Search for the cell housing the specified text and yield its (x, y) center coordinate. 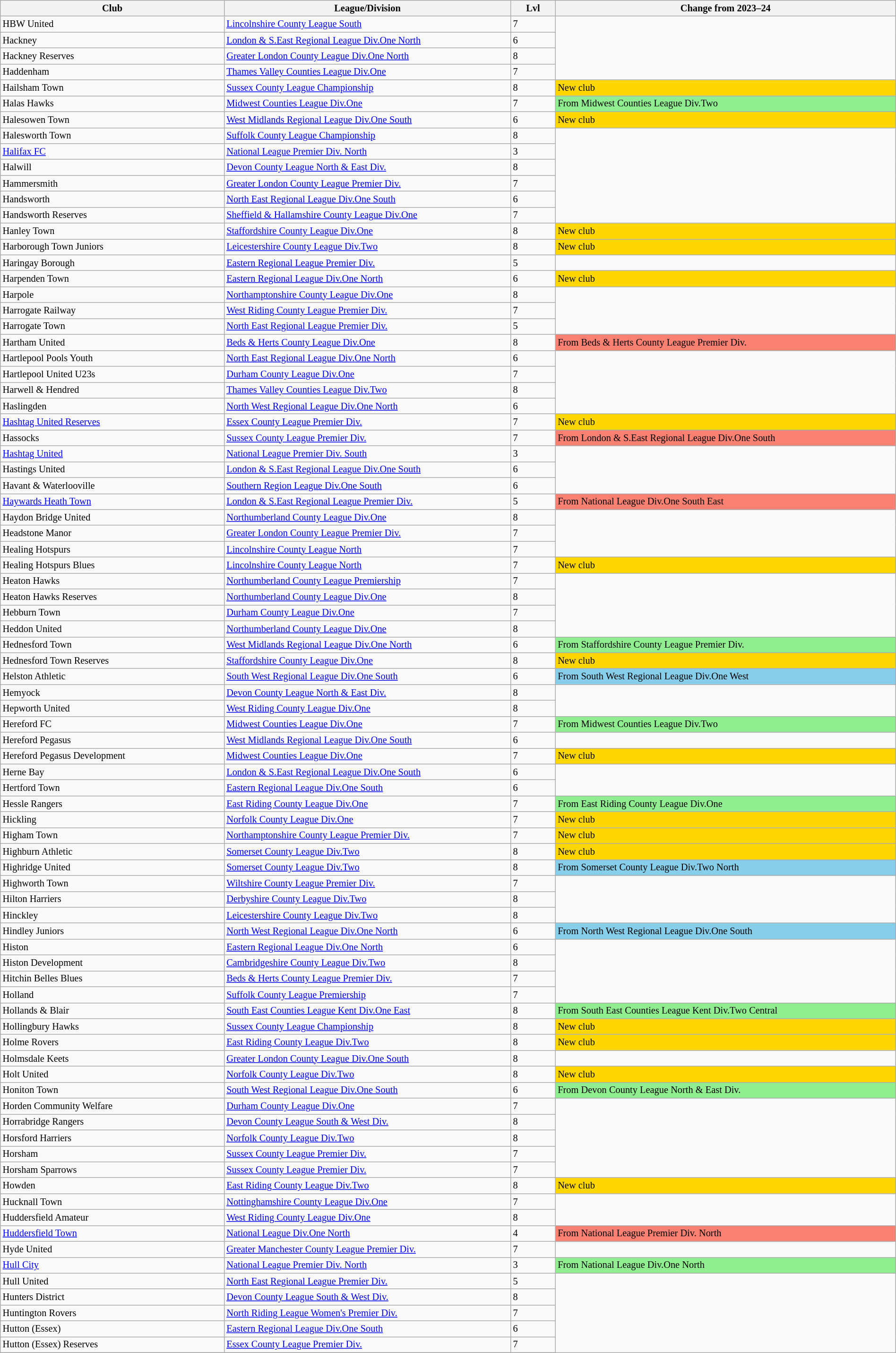
Halifax FC (112, 151)
Norfolk County League Div.One (367, 820)
Hyde United (112, 1249)
Southern Region League Div.One South (367, 486)
From National League Premier Div. North (725, 1233)
Hucknall Town (112, 1202)
Hednesford Town Reserves (112, 660)
Hull United (112, 1281)
Holme Rovers (112, 1042)
Halas Hawks (112, 104)
Northamptonshire County League Premier Div. (367, 835)
Horsford Harriers (112, 1138)
Highridge United (112, 867)
Haywards Heath Town (112, 502)
Healing Hotspurs Blues (112, 565)
North East Regional League Div.One North (367, 358)
Healing Hotspurs (112, 549)
Greater London County League Div.One South (367, 1058)
Hashtag United Reserves (112, 422)
From National League Div.One South East (725, 502)
Hessle Rangers (112, 804)
Wiltshire County League Premier Div. (367, 883)
From Devon County League North & East Div. (725, 1090)
From Beds & Herts County League Premier Div. (725, 342)
Hashtag United (112, 454)
Northamptonshire County League Div.One (367, 295)
Histon Development (112, 963)
Hebburn Town (112, 613)
Huntington Rovers (112, 1313)
League/Division (367, 8)
Helston Athletic (112, 676)
Hickling (112, 820)
Hemyock (112, 693)
Haringay Borough (112, 263)
Horrabridge Rangers (112, 1122)
Hepworth United (112, 708)
Derbyshire County League Div.Two (367, 899)
Harborough Town Juniors (112, 247)
Heddon United (112, 629)
Hereford Pegasus Development (112, 756)
North Riding League Women's Premier Div. (367, 1313)
Herne Bay (112, 772)
Huddersfield Town (112, 1233)
Horsham Sparrows (112, 1170)
Halesworth Town (112, 136)
Handsworth (112, 199)
Hinckley (112, 915)
Hassocks (112, 438)
Hutton (Essex) Reserves (112, 1344)
Lincolnshire County League South (367, 24)
Hereford Pegasus (112, 740)
Harpenden Town (112, 278)
West Midlands Regional League Div.One North (367, 645)
Heaton Hawks (112, 581)
Haydon Bridge United (112, 517)
Hitchin Belles Blues (112, 979)
Suffolk County League Championship (367, 136)
Honiton Town (112, 1090)
London & S.East Regional League Premier Div. (367, 502)
Headstone Manor (112, 533)
Harpole (112, 295)
Highburn Athletic (112, 851)
Northumberland County League Premiership (367, 581)
Hastings United (112, 469)
West Riding County League Premier Div. (367, 311)
Halesowen Town (112, 120)
Hertford Town (112, 788)
Change from 2023–24 (725, 8)
Holt United (112, 1074)
Nottinghamshire County League Div.One (367, 1202)
Lvl (533, 8)
Thames Valley Counties League Div.One (367, 72)
Hailsham Town (112, 88)
Hammersmith (112, 183)
Hanley Town (112, 231)
Beds & Herts County League Div.One (367, 342)
Hartlepool United U23s (112, 374)
From South East Counties League Kent Div.Two Central (725, 1011)
Horsham (112, 1154)
London & S.East Regional League Div.One North (367, 40)
Highworth Town (112, 883)
East Riding County League Div.One (367, 804)
Hartham United (112, 342)
Hilton Harriers (112, 899)
Cambridgeshire County League Div.Two (367, 963)
Hindley Juniors (112, 931)
Howden (112, 1186)
4 (533, 1233)
Holland (112, 995)
National League Div.One North (367, 1233)
Hunters District (112, 1297)
From London & S.East Regional League Div.One South (725, 438)
Hutton (Essex) (112, 1329)
Hednesford Town (112, 645)
Hull City (112, 1265)
Harrogate Town (112, 326)
Higham Town (112, 835)
Club (112, 8)
Haddenham (112, 72)
Hackney (112, 40)
Thames Valley Counties League Div.Two (367, 390)
Beds & Herts County League Premier Div. (367, 979)
Hollingbury Hawks (112, 1026)
Greater London County League Div.One North (367, 56)
Huddersfield Amateur (112, 1217)
From National League Div.One North (725, 1265)
Histon (112, 947)
Hereford FC (112, 724)
Halwill (112, 167)
Greater Manchester County League Premier Div. (367, 1249)
Sheffield & Hallamshire County League Div.One (367, 215)
Haslingden (112, 406)
From North West Regional League Div.One South (725, 931)
Hartlepool Pools Youth (112, 358)
National League Premier Div. South (367, 454)
Heaton Hawks Reserves (112, 597)
From South West Regional League Div.One West (725, 676)
South East Counties League Kent Div.One East (367, 1011)
Horden Community Welfare (112, 1106)
Holmsdale Keets (112, 1058)
From Somerset County League Div.Two North (725, 867)
HBW United (112, 24)
From East Riding County League Div.One (725, 804)
Eastern Regional League Premier Div. (367, 263)
Handsworth Reserves (112, 215)
Harwell & Hendred (112, 390)
Hackney Reserves (112, 56)
From Staffordshire County League Premier Div. (725, 645)
Suffolk County League Premiership (367, 995)
Harrogate Railway (112, 311)
Hollands & Blair (112, 1011)
North East Regional League Div.One South (367, 199)
Havant & Waterlooville (112, 486)
